Return [x, y] of the center of cell containing provided text 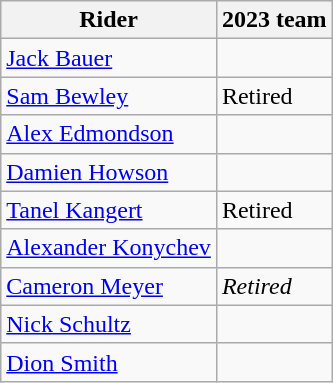
Damien Howson [109, 172]
Nick Schultz [109, 324]
Jack Bauer [109, 58]
Dion Smith [109, 362]
Sam Bewley [109, 96]
Alexander Konychev [109, 248]
Rider [109, 20]
Cameron Meyer [109, 286]
2023 team [274, 20]
Alex Edmondson [109, 134]
Tanel Kangert [109, 210]
